Locate the cell with the specified text and output its (X, Y) center coordinate. 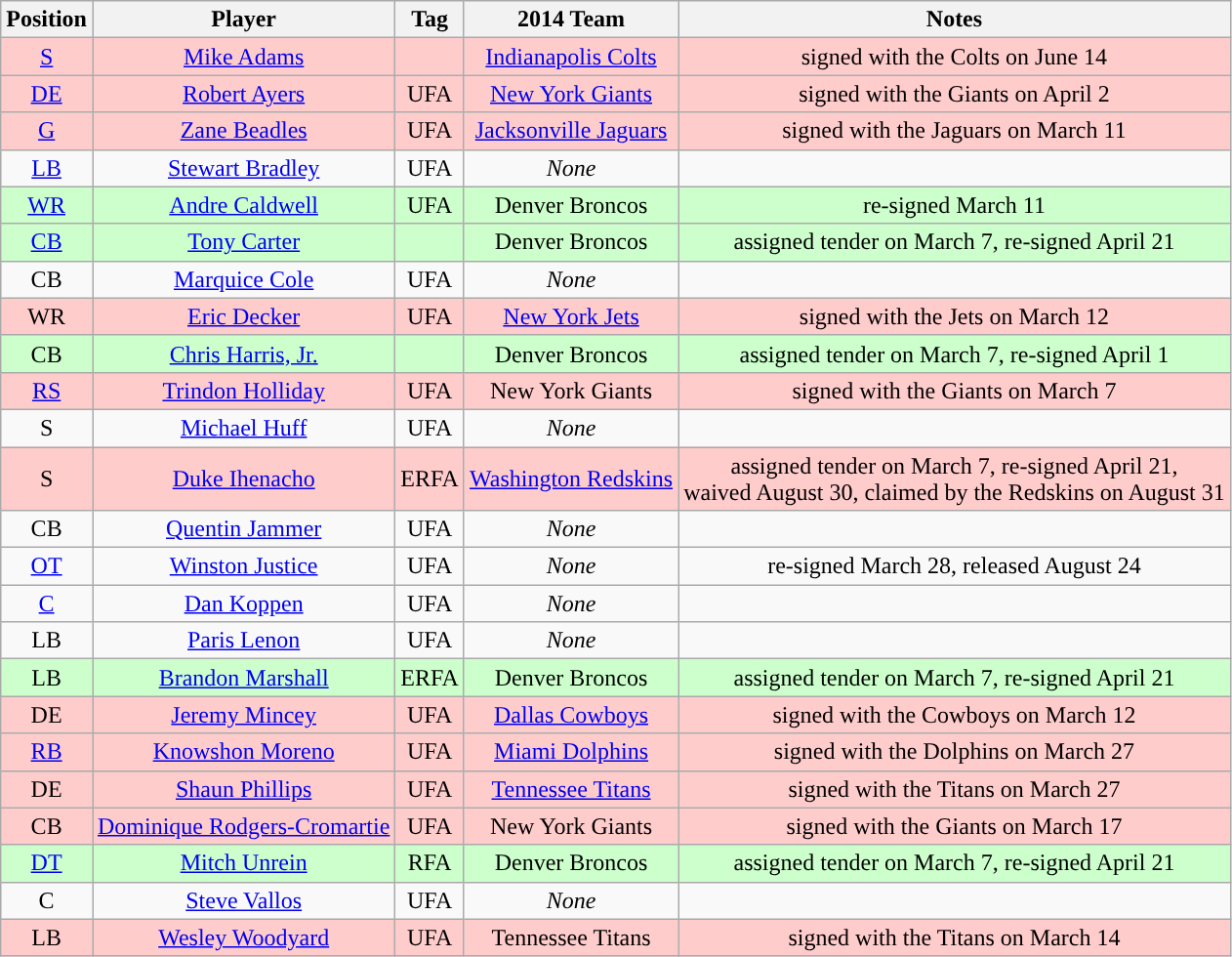
Dominique Rodgers-Cromartie (243, 826)
Dallas Cowboys (570, 715)
signed with the Cowboys on March 12 (955, 715)
RFA (430, 863)
Paris Lenon (243, 641)
Stewart Bradley (243, 168)
signed with the Jets on March 12 (955, 316)
DT (47, 863)
Chris Harris, Jr. (243, 354)
Marquice Cole (243, 279)
Duke Ihenacho (243, 478)
re-signed March 11 (955, 205)
OT (47, 566)
Jeremy Mincey (243, 715)
Steve Vallos (243, 900)
Winston Justice (243, 566)
re-signed March 28, released August 24 (955, 566)
assigned tender on March 7, re-signed April 1 (955, 354)
Position (47, 20)
Washington Redskins (570, 478)
Miami Dolphins (570, 752)
signed with the Giants on March 7 (955, 391)
Quentin Jammer (243, 529)
signed with the Titans on March 27 (955, 789)
2014 Team (570, 20)
New York Jets (570, 316)
signed with the Giants on March 17 (955, 826)
Mike Adams (243, 57)
Player (243, 20)
RB (47, 752)
assigned tender on March 7, re-signed April 21,waived August 30, claimed by the Redskins on August 31 (955, 478)
signed with the Giants on April 2 (955, 94)
Eric Decker (243, 316)
signed with the Colts on June 14 (955, 57)
RS (47, 391)
Robert Ayers (243, 94)
Jacksonville Jaguars (570, 131)
G (47, 131)
Tag (430, 20)
Tony Carter (243, 242)
Shaun Phillips (243, 789)
Brandon Marshall (243, 678)
signed with the Dolphins on March 27 (955, 752)
Mitch Unrein (243, 863)
Dan Koppen (243, 603)
Indianapolis Colts (570, 57)
Zane Beadles (243, 131)
signed with the Jaguars on March 11 (955, 131)
Michael Huff (243, 428)
Notes (955, 20)
Trindon Holliday (243, 391)
Andre Caldwell (243, 205)
Wesley Woodyard (243, 937)
Knowshon Moreno (243, 752)
signed with the Titans on March 14 (955, 937)
